Locate the cell with the specified text and output its (x, y) center coordinate. 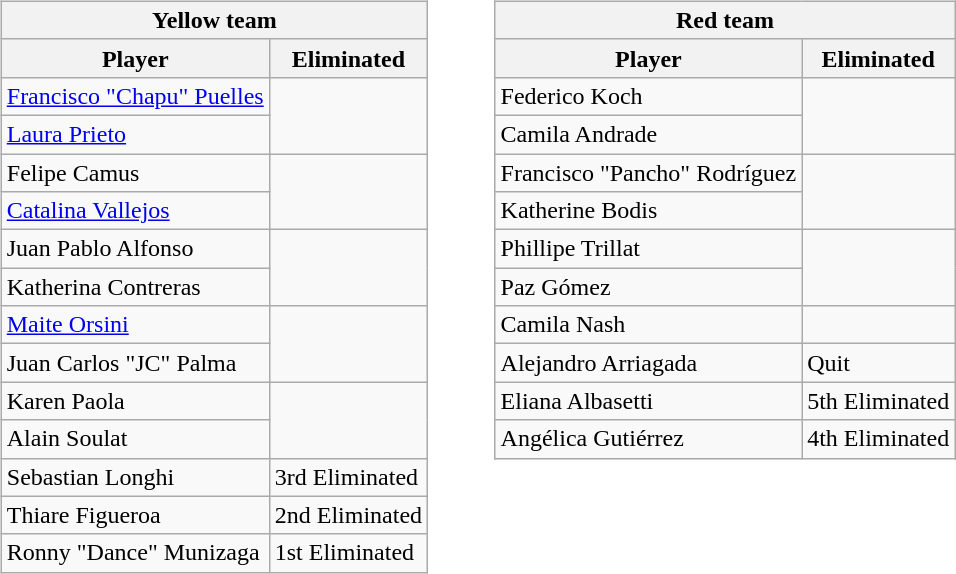
Federico Koch (648, 96)
Catalina Vallejos (135, 211)
Laura Prieto (135, 134)
Juan Carlos "JC" Palma (135, 363)
Camila Andrade (648, 134)
Phillipe Trillat (648, 249)
Paz Gómez (648, 287)
Camila Nash (648, 325)
5th Eliminated (878, 401)
Yellow team (214, 20)
Quit (878, 363)
Katherina Contreras (135, 287)
Alain Soulat (135, 439)
Red team (725, 20)
3rd Eliminated (348, 477)
Angélica Gutiérrez (648, 439)
Maite Orsini (135, 325)
Katherine Bodis (648, 211)
4th Eliminated (878, 439)
Francisco "Pancho" Rodríguez (648, 173)
Felipe Camus (135, 173)
Eliana Albasetti (648, 401)
Alejandro Arriagada (648, 363)
Karen Paola (135, 401)
Ronny "Dance" Munizaga (135, 553)
Francisco "Chapu" Puelles (135, 96)
1st Eliminated (348, 553)
Sebastian Longhi (135, 477)
Juan Pablo Alfonso (135, 249)
2nd Eliminated (348, 515)
Thiare Figueroa (135, 515)
